Output the (X, Y) coordinate of the center of the cell containing the given text.  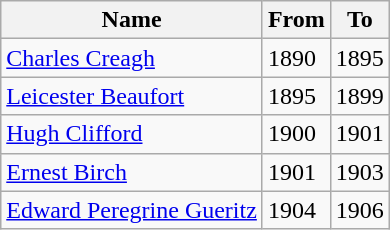
1890 (296, 58)
To (360, 20)
1903 (360, 172)
1900 (296, 134)
1906 (360, 210)
Name (132, 20)
Edward Peregrine Gueritz (132, 210)
1904 (296, 210)
Hugh Clifford (132, 134)
From (296, 20)
Leicester Beaufort (132, 96)
Ernest Birch (132, 172)
Charles Creagh (132, 58)
1899 (360, 96)
